Detect which cell encompasses the target text, then output its [x, y] center coordinate. 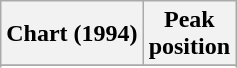
Chart (1994) [72, 34]
Peakposition [189, 34]
